For the text-containing cell, return its midpoint in (x, y) coordinate format. 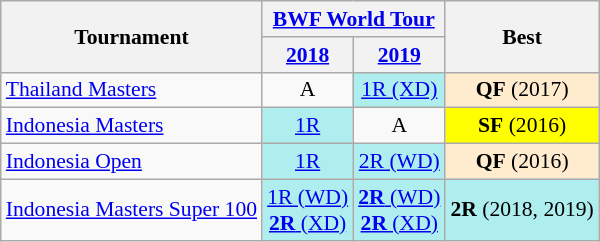
QF (2017) (522, 90)
2R (2018, 2019) (522, 210)
Thailand Masters (132, 90)
Best (522, 36)
1R (XD) (399, 90)
2018 (308, 55)
2R (WD) (399, 162)
SF (2016) (522, 126)
Indonesia Masters (132, 126)
Indonesia Masters Super 100 (132, 210)
Tournament (132, 36)
BWF World Tour (354, 19)
2R (WD)2R (XD) (399, 210)
QF (2016) (522, 162)
Indonesia Open (132, 162)
2019 (399, 55)
1R (WD)2R (XD) (308, 210)
